Scan for the cell matching the given text and deliver its (x, y) coordinate at center. 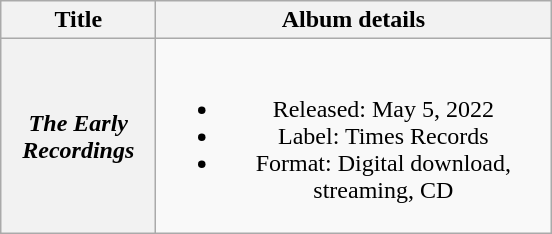
Title (78, 20)
The Early Recordings (78, 136)
Album details (354, 20)
Released: May 5, 2022Label: Times RecordsFormat: Digital download, streaming, CD (354, 136)
